Provide the [x, y] coordinate of the cell's center where the given text is located.  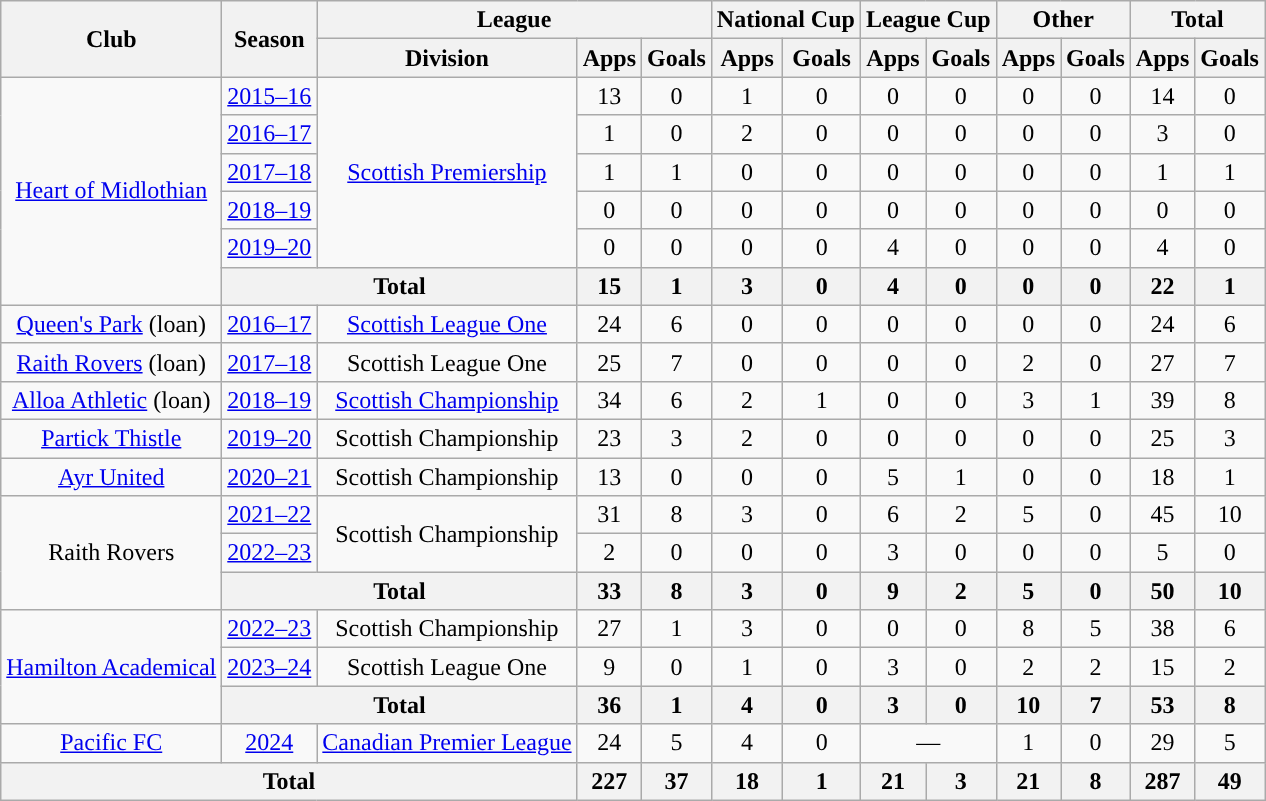
Raith Rovers [112, 553]
227 [609, 781]
Partick Thistle [112, 438]
Division [447, 58]
49 [1230, 781]
2015–16 [270, 96]
Queen's Park (loan) [112, 324]
Hamilton Academical [112, 667]
Alloa Athletic (loan) [112, 400]
36 [609, 705]
League Cup [928, 20]
Scottish Premiership [447, 172]
Heart of Midlothian [112, 191]
— [928, 743]
23 [609, 438]
League [514, 20]
33 [609, 591]
National Cup [786, 20]
50 [1162, 591]
45 [1162, 515]
Pacific FC [112, 743]
31 [609, 515]
2023–24 [270, 667]
2024 [270, 743]
39 [1162, 400]
37 [677, 781]
29 [1162, 743]
287 [1162, 781]
Ayr United [112, 477]
Season [270, 39]
Raith Rovers (loan) [112, 362]
Canadian Premier League [447, 743]
53 [1162, 705]
34 [609, 400]
22 [1162, 286]
2020–21 [270, 477]
Club [112, 39]
14 [1162, 96]
38 [1162, 629]
Other [1063, 20]
2021–22 [270, 515]
